Locate the cell with the specified text and output its [X, Y] center coordinate. 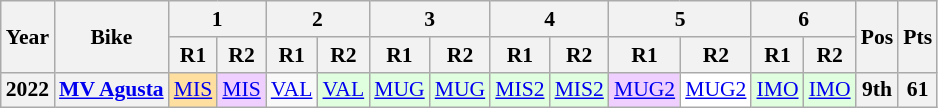
1 [218, 19]
Bike [112, 36]
Pos [878, 36]
5 [680, 19]
2022 [28, 90]
2 [318, 19]
Year [28, 36]
4 [550, 19]
Pts [918, 36]
61 [918, 90]
9th [878, 90]
3 [430, 19]
MV Agusta [112, 90]
6 [803, 19]
